Identify which cell holds the provided text, then report its [X, Y] central coordinate. 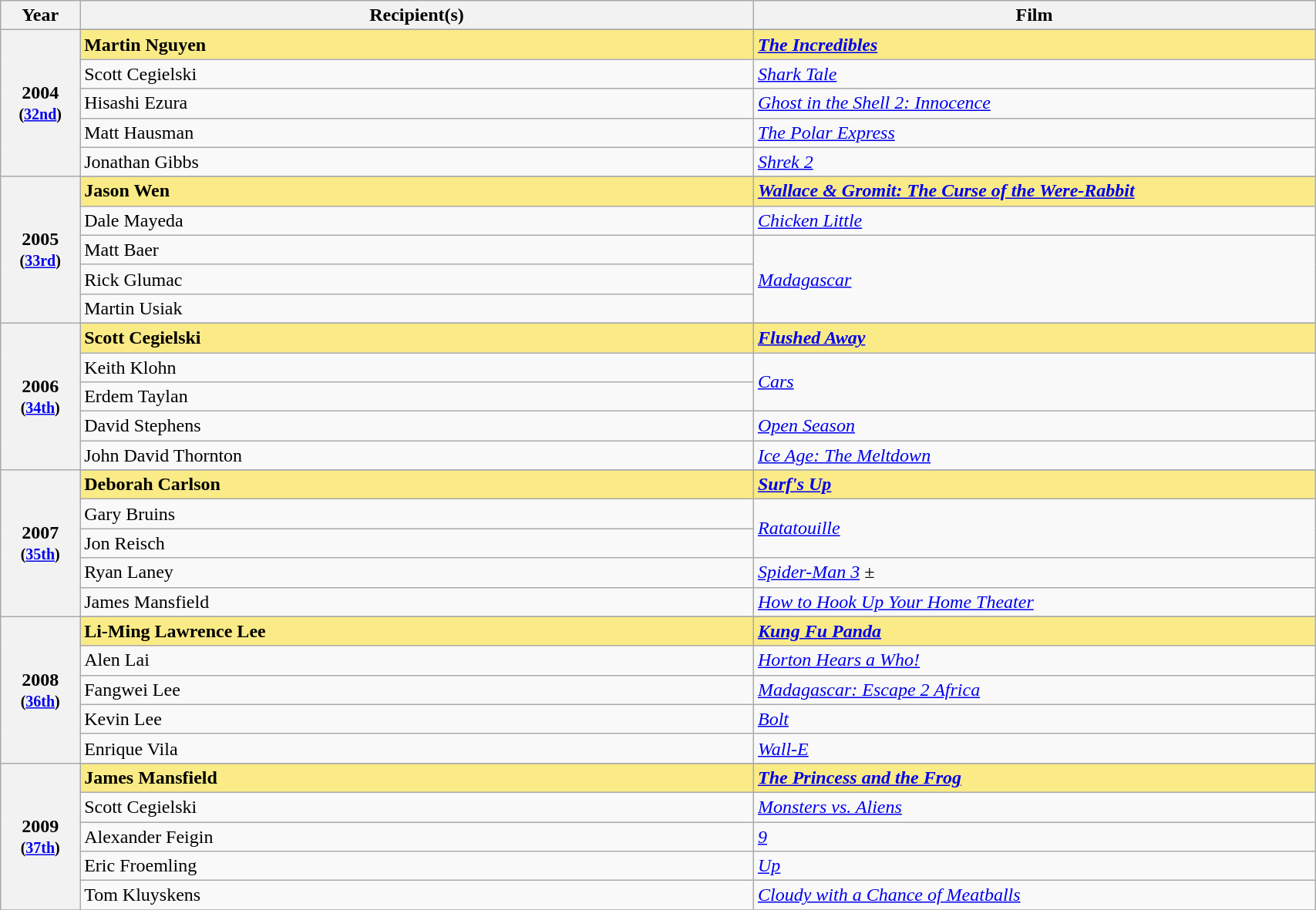
Year [40, 15]
The Incredibles [1034, 45]
Cloudy with a Chance of Meatballs [1034, 895]
Fangwei Lee [417, 690]
The Princess and the Frog [1034, 777]
Eric Froemling [417, 866]
Martin Usiak [417, 308]
Kevin Lee [417, 719]
2009 (37th) [40, 836]
Ice Age: The Meltdown [1034, 455]
David Stephens [417, 426]
2005 (33rd) [40, 250]
Alen Lai [417, 660]
Rick Glumac [417, 279]
Alexander Feigin [417, 836]
Flushed Away [1034, 337]
Tom Kluyskens [417, 895]
Madagascar [1034, 279]
Enrique Vila [417, 748]
Bolt [1034, 719]
Dale Mayeda [417, 220]
Madagascar: Escape 2 Africa [1034, 690]
Open Season [1034, 426]
Spider-Man 3 ± [1034, 573]
Monsters vs. Aliens [1034, 807]
2007 (35th) [40, 543]
Chicken Little [1034, 220]
Keith Klohn [417, 368]
The Polar Express [1034, 133]
Matt Hausman [417, 133]
Ratatouille [1034, 529]
Cars [1034, 382]
Gary Bruins [417, 514]
Ghost in the Shell 2: Innocence [1034, 103]
Li-Ming Lawrence Lee [417, 631]
Matt Baer [417, 250]
Erdem Taylan [417, 397]
Horton Hears a Who! [1034, 660]
Jon Reisch [417, 543]
Film [1034, 15]
Shrek 2 [1034, 162]
How to Hook Up Your Home Theater [1034, 602]
Jason Wen [417, 191]
Jonathan Gibbs [417, 162]
2004 (32nd) [40, 103]
Kung Fu Panda [1034, 631]
Shark Tale [1034, 74]
Ryan Laney [417, 573]
Wallace & Gromit: The Curse of the Were-Rabbit [1034, 191]
Up [1034, 866]
John David Thornton [417, 455]
Wall-E [1034, 748]
Hisashi Ezura [417, 103]
Martin Nguyen [417, 45]
Surf's Up [1034, 485]
2006 (34th) [40, 396]
Deborah Carlson [417, 485]
2008 (36th) [40, 690]
Recipient(s) [417, 15]
9 [1034, 836]
